Return the [X, Y] coordinate for the center point of the cell that contains the specified text.  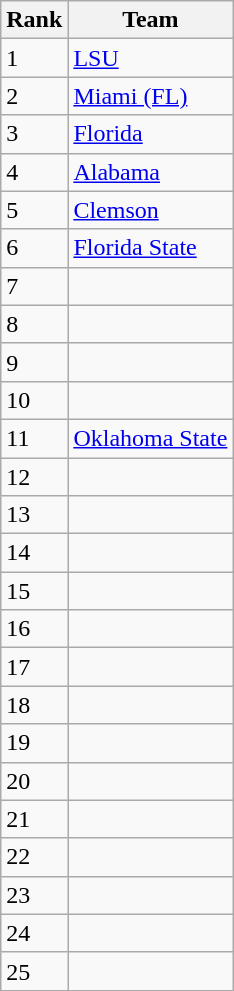
15 [34, 591]
4 [34, 172]
Oklahoma State [150, 438]
2 [34, 96]
Clemson [150, 210]
13 [34, 515]
Miami (FL) [150, 96]
Florida [150, 134]
Rank [34, 20]
8 [34, 324]
12 [34, 477]
11 [34, 438]
23 [34, 895]
22 [34, 857]
25 [34, 971]
14 [34, 553]
3 [34, 134]
Alabama [150, 172]
6 [34, 248]
21 [34, 819]
7 [34, 286]
17 [34, 667]
19 [34, 743]
LSU [150, 58]
20 [34, 781]
18 [34, 705]
5 [34, 210]
Team [150, 20]
10 [34, 400]
9 [34, 362]
Florida State [150, 248]
16 [34, 629]
24 [34, 933]
1 [34, 58]
